Provide the (x, y) coordinate of the cell's center where the given text is located.  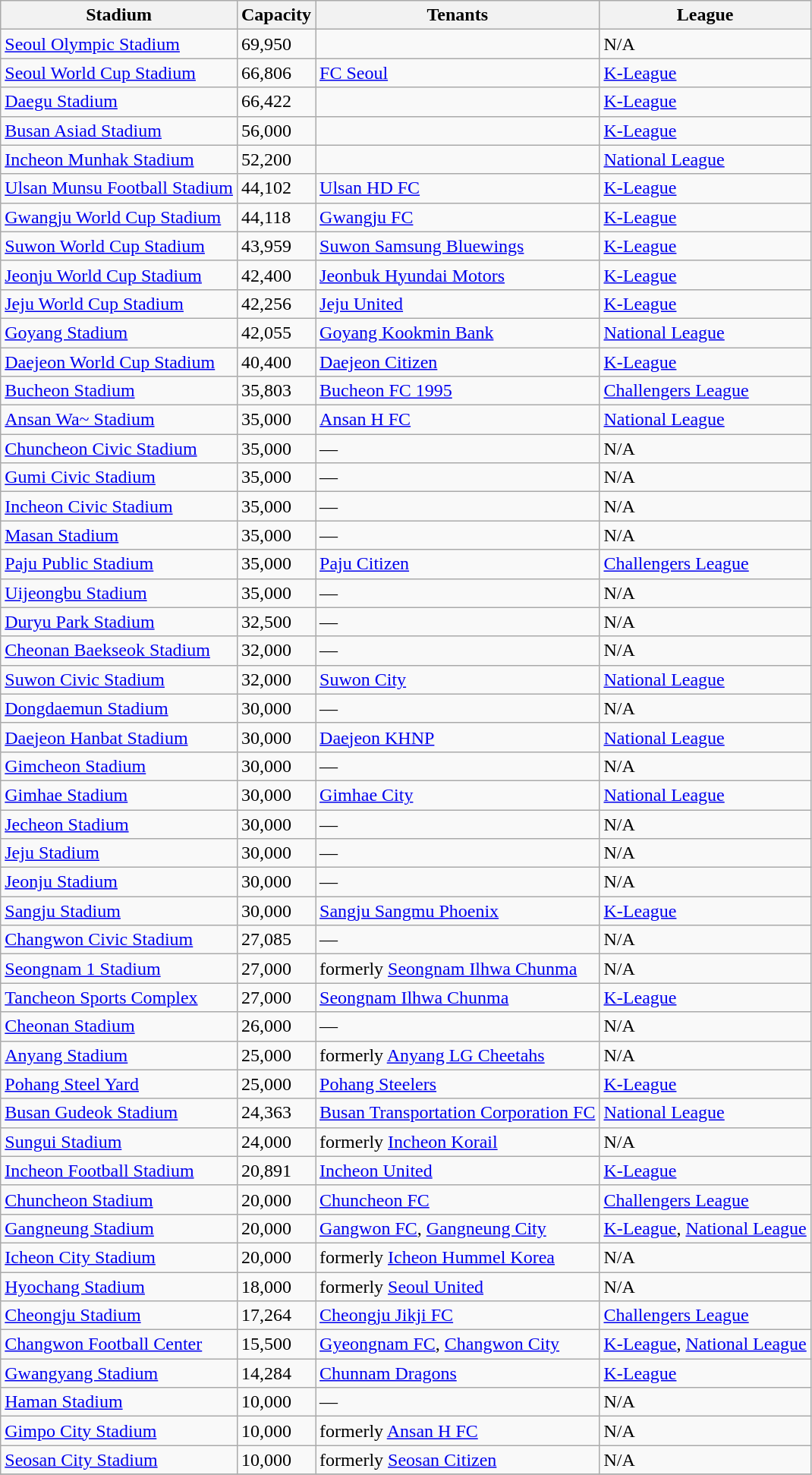
42,400 (276, 275)
formerly Anyang LG Cheetahs (458, 1055)
FC Seoul (458, 73)
Cheonan Stadium (119, 1026)
Gimpo City Stadium (119, 1431)
Ulsan HD FC (458, 188)
Sungui Stadium (119, 1142)
Gimcheon Stadium (119, 766)
Ansan Wa~ Stadium (119, 420)
14,284 (276, 1373)
Incheon Munhak Stadium (119, 159)
17,264 (276, 1316)
Pohang Steelers (458, 1084)
Chunnam Dragons (458, 1373)
69,950 (276, 44)
56,000 (276, 131)
66,422 (276, 102)
Seosan City Stadium (119, 1460)
Busan Asiad Stadium (119, 131)
formerly Icheon Hummel Korea (458, 1257)
44,118 (276, 217)
Jecheon Stadium (119, 824)
Gwangju FC (458, 217)
Uijeongbu Stadium (119, 593)
Jeonju World Cup Stadium (119, 275)
Seongnam Ilhwa Chunma (458, 998)
Paju Citizen (458, 564)
formerly Incheon Korail (458, 1142)
Sangju Stadium (119, 911)
Seongnam 1 Stadium (119, 969)
Suwon Samsung Bluewings (458, 246)
42,256 (276, 304)
Jeju World Cup Stadium (119, 304)
Daejeon KHNP (458, 737)
Hyochang Stadium (119, 1287)
Daejeon Hanbat Stadium (119, 737)
42,055 (276, 333)
Bucheon FC 1995 (458, 391)
Seoul Olympic Stadium (119, 44)
Suwon Civic Stadium (119, 679)
26,000 (276, 1026)
Haman Stadium (119, 1402)
Masan Stadium (119, 535)
15,500 (276, 1344)
Gangwon FC, Gangneung City (458, 1228)
35,803 (276, 391)
Busan Gudeok Stadium (119, 1113)
Goyang Kookmin Bank (458, 333)
32,500 (276, 622)
40,400 (276, 362)
Tancheon Sports Complex (119, 998)
Gumi Civic Stadium (119, 477)
Duryu Park Stadium (119, 622)
18,000 (276, 1287)
Sangju Sangmu Phoenix (458, 911)
Suwon City (458, 679)
Daejeon World Cup Stadium (119, 362)
Jeonbuk Hyundai Motors (458, 275)
formerly Seoul United (458, 1287)
20,891 (276, 1171)
Incheon Football Stadium (119, 1171)
Gimhae Stadium (119, 795)
Cheongju Stadium (119, 1316)
Anyang Stadium (119, 1055)
Gwangyang Stadium (119, 1373)
Gwangju World Cup Stadium (119, 217)
Daegu Stadium (119, 102)
Chuncheon Stadium (119, 1199)
Paju Public Stadium (119, 564)
43,959 (276, 246)
Icheon City Stadium (119, 1257)
Tenants (458, 15)
Stadium (119, 15)
Gimhae City (458, 795)
Chuncheon FC (458, 1199)
Pohang Steel Yard (119, 1084)
Jeju United (458, 304)
27,085 (276, 940)
Seoul World Cup Stadium (119, 73)
Daejeon Citizen (458, 362)
44,102 (276, 188)
66,806 (276, 73)
formerly Seosan Citizen (458, 1460)
Gangneung Stadium (119, 1228)
Chuncheon Civic Stadium (119, 449)
Busan Transportation Corporation FC (458, 1113)
League (705, 15)
Cheonan Baekseok Stadium (119, 651)
Capacity (276, 15)
52,200 (276, 159)
24,000 (276, 1142)
Suwon World Cup Stadium (119, 246)
24,363 (276, 1113)
Ansan H FC (458, 420)
Incheon Civic Stadium (119, 506)
formerly Seongnam Ilhwa Chunma (458, 969)
Incheon United (458, 1171)
Ulsan Munsu Football Stadium (119, 188)
Gyeongnam FC, Changwon City (458, 1344)
Jeju Stadium (119, 853)
Goyang Stadium (119, 333)
Cheongju Jikji FC (458, 1316)
Bucheon Stadium (119, 391)
Dongdaemun Stadium (119, 708)
Jeonju Stadium (119, 882)
formerly Ansan H FC (458, 1431)
Changwon Football Center (119, 1344)
Changwon Civic Stadium (119, 940)
